Find where the given text appears and provide that cell's center as (x, y) coordinate. 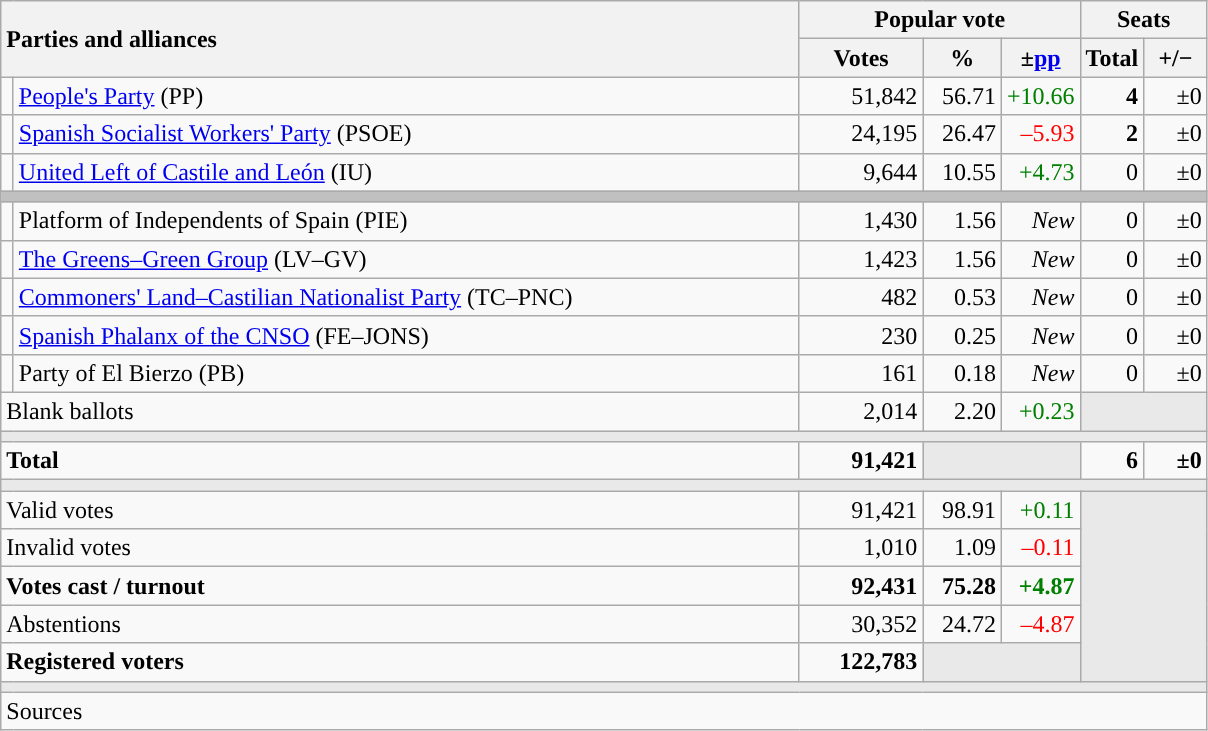
75.28 (962, 586)
30,352 (861, 624)
56.71 (962, 96)
+4.73 (1040, 172)
The Greens–Green Group (LV–GV) (406, 259)
+0.11 (1040, 510)
24,195 (861, 134)
% (962, 58)
Commoners' Land–Castilian Nationalist Party (TC–PNC) (406, 297)
+0.23 (1040, 411)
±pp (1040, 58)
1.09 (962, 548)
Registered voters (400, 662)
4 (1112, 96)
482 (861, 297)
2,014 (861, 411)
Seats (1144, 20)
+10.66 (1040, 96)
Parties and alliances (400, 39)
0.25 (962, 335)
Invalid votes (400, 548)
2 (1112, 134)
Valid votes (400, 510)
0.18 (962, 373)
Spanish Socialist Workers' Party (PSOE) (406, 134)
9,644 (861, 172)
98.91 (962, 510)
6 (1112, 461)
Blank ballots (400, 411)
–5.93 (1040, 134)
Votes cast / turnout (400, 586)
+/− (1176, 58)
122,783 (861, 662)
51,842 (861, 96)
United Left of Castile and León (IU) (406, 172)
1,430 (861, 221)
–0.11 (1040, 548)
2.20 (962, 411)
92,431 (861, 586)
Spanish Phalanx of the CNSO (FE–JONS) (406, 335)
26.47 (962, 134)
1,010 (861, 548)
People's Party (PP) (406, 96)
10.55 (962, 172)
161 (861, 373)
230 (861, 335)
–4.87 (1040, 624)
+4.87 (1040, 586)
Abstentions (400, 624)
Party of El Bierzo (PB) (406, 373)
Popular vote (940, 20)
24.72 (962, 624)
0.53 (962, 297)
Platform of Independents of Spain (PIE) (406, 221)
1,423 (861, 259)
Votes (861, 58)
Sources (604, 711)
